Detect which cell encompasses the target text, then output its (X, Y) center coordinate. 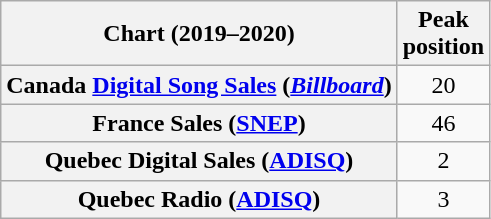
Chart (2019–2020) (199, 34)
Quebec Digital Sales (ADISQ) (199, 161)
46 (443, 123)
Peakposition (443, 34)
France Sales (SNEP) (199, 123)
Quebec Radio (ADISQ) (199, 199)
Canada Digital Song Sales (Billboard) (199, 85)
2 (443, 161)
20 (443, 85)
3 (443, 199)
